Provide the (X, Y) coordinate of the cell's center where the given text is located.  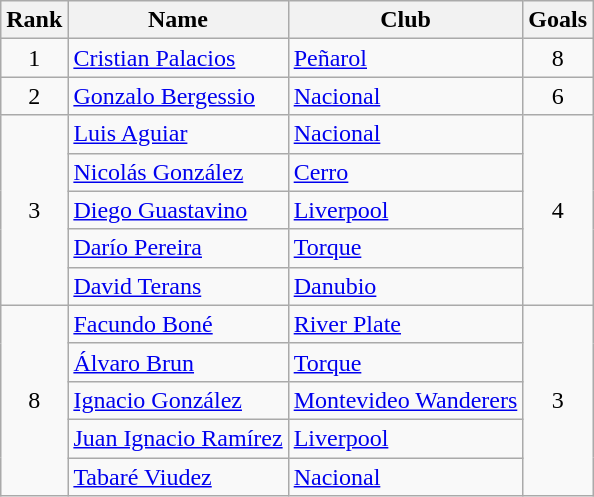
Peñarol (406, 58)
Cristian Palacios (178, 58)
Danubio (406, 286)
Montevideo Wanderers (406, 400)
4 (558, 210)
Name (178, 20)
David Terans (178, 286)
Rank (34, 20)
Cerro (406, 172)
River Plate (406, 324)
Gonzalo Bergessio (178, 96)
Álvaro Brun (178, 362)
Goals (558, 20)
2 (34, 96)
Luis Aguiar (178, 134)
Juan Ignacio Ramírez (178, 438)
Darío Pereira (178, 248)
Nicolás González (178, 172)
Facundo Boné (178, 324)
Ignacio González (178, 400)
6 (558, 96)
Club (406, 20)
Tabaré Viudez (178, 477)
1 (34, 58)
Diego Guastavino (178, 210)
